Identify which cell holds the provided text, then report its [X, Y] central coordinate. 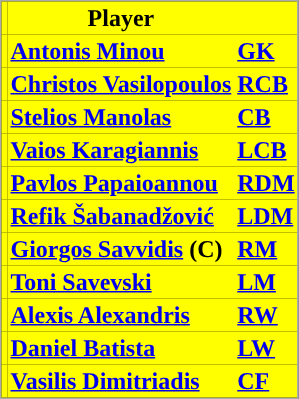
RM [266, 248]
Pavlos Papaioannou [122, 182]
LW [266, 348]
GK [266, 50]
RCB [266, 84]
Giorgos Savvidis (C) [122, 248]
Refik Šabanadžović [122, 216]
RDM [266, 182]
Alexis Alexandris [122, 314]
Antonis Minou [122, 50]
LCB [266, 150]
Vaios Karagiannis [122, 150]
CB [266, 116]
Vasilis Dimitriadis [122, 380]
LDM [266, 216]
RW [266, 314]
LM [266, 282]
Christos Vasilopoulos [122, 84]
Stelios Manolas [122, 116]
Daniel Batista [122, 348]
Toni Savevski [122, 282]
Player [122, 18]
CF [266, 380]
